Identify which cell holds the provided text, then report its (x, y) central coordinate. 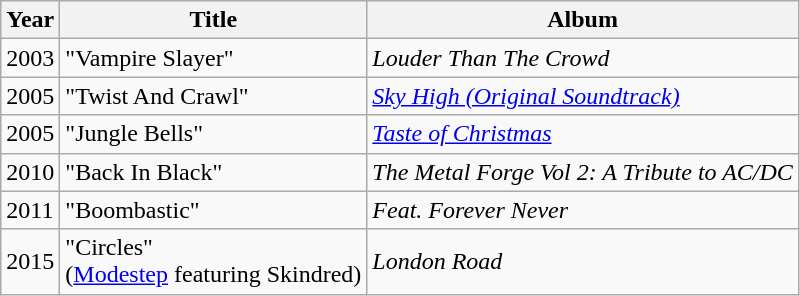
2011 (30, 210)
Louder Than The Crowd (583, 58)
2010 (30, 172)
London Road (583, 262)
2015 (30, 262)
"Boombastic" (214, 210)
"Back In Black" (214, 172)
"Twist And Crawl" (214, 96)
Title (214, 20)
"Jungle Bells" (214, 134)
Album (583, 20)
Year (30, 20)
The Metal Forge Vol 2: A Tribute to AC/DC (583, 172)
"Circles"(Modestep featuring Skindred) (214, 262)
Taste of Christmas (583, 134)
"Vampire Slayer" (214, 58)
Feat. Forever Never (583, 210)
2003 (30, 58)
Sky High (Original Soundtrack) (583, 96)
